From the cell containing the given text, extract its center point as [X, Y] coordinate. 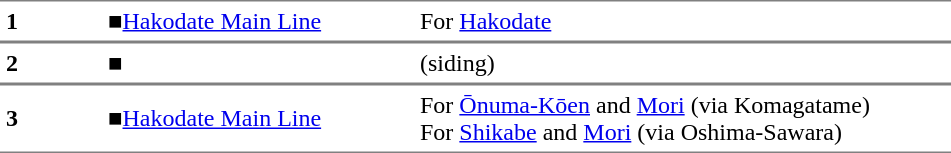
3 [51, 118]
2 [51, 63]
For Hakodate [682, 21]
■ [258, 63]
1 [51, 21]
For Ōnuma-Kōen and Mori (via Komagatame)For Shikabe and Mori (via Oshima-Sawara) [682, 118]
(siding) [682, 63]
